Locate the cell with the specified text and output its (X, Y) center coordinate. 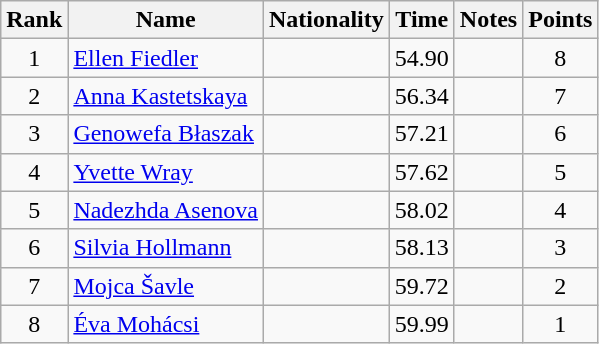
58.13 (422, 248)
Yvette Wray (166, 172)
54.90 (422, 58)
Nationality (327, 20)
59.99 (422, 324)
Mojca Šavle (166, 286)
59.72 (422, 286)
Éva Mohácsi (166, 324)
Ellen Fiedler (166, 58)
57.21 (422, 134)
Rank (34, 20)
Notes (488, 20)
Anna Kastetskaya (166, 96)
Nadezhda Asenova (166, 210)
57.62 (422, 172)
Time (422, 20)
Name (166, 20)
Genowefa Błaszak (166, 134)
58.02 (422, 210)
Silvia Hollmann (166, 248)
Points (560, 20)
56.34 (422, 96)
